Return the [X, Y] coordinate for the center point of the cell that contains the specified text.  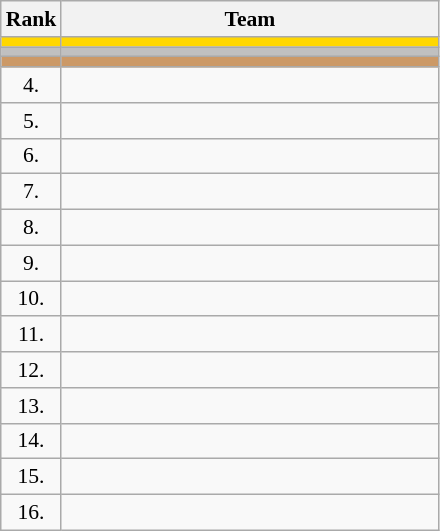
4. [32, 85]
10. [32, 299]
7. [32, 192]
6. [32, 156]
Team [250, 19]
5. [32, 121]
15. [32, 477]
14. [32, 441]
9. [32, 263]
13. [32, 406]
Rank [32, 19]
12. [32, 370]
16. [32, 513]
11. [32, 335]
8. [32, 228]
